Return (X, Y) of the center of cell containing provided text 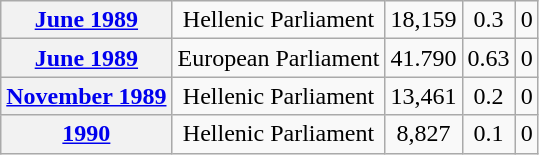
8,827 (424, 134)
1990 (86, 134)
0.2 (488, 96)
November 1989 (86, 96)
European Parliament (278, 58)
18,159 (424, 20)
0.3 (488, 20)
0.63 (488, 58)
0.1 (488, 134)
13,461 (424, 96)
41.790 (424, 58)
